Scan for the cell matching the given text and deliver its [x, y] coordinate at center. 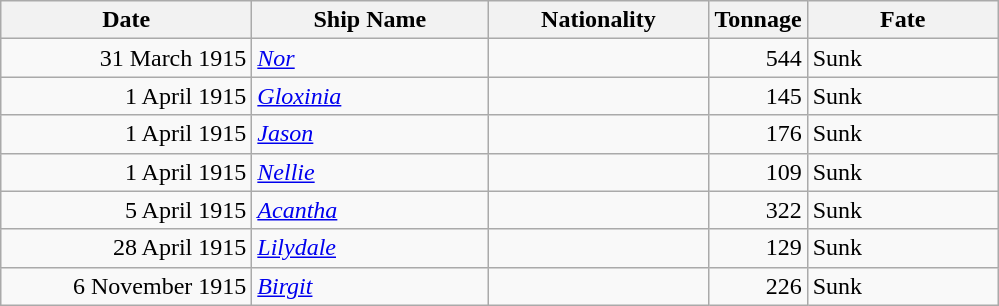
6 November 1915 [126, 286]
Gloxinia [370, 96]
544 [758, 58]
322 [758, 210]
28 April 1915 [126, 248]
226 [758, 286]
Nellie [370, 172]
Jason [370, 134]
31 March 1915 [126, 58]
176 [758, 134]
Ship Name [370, 20]
145 [758, 96]
Date [126, 20]
Fate [902, 20]
Acantha [370, 210]
5 April 1915 [126, 210]
Nor [370, 58]
109 [758, 172]
129 [758, 248]
Nationality [598, 20]
Tonnage [758, 20]
Lilydale [370, 248]
Birgit [370, 286]
